Extract the [X, Y] coordinate from the center of the cell holding the provided text.  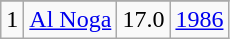
1986 [200, 20]
1 [12, 20]
17.0 [144, 20]
Al Noga [70, 20]
